Return the (x, y) coordinate for the center point of the cell that contains the specified text.  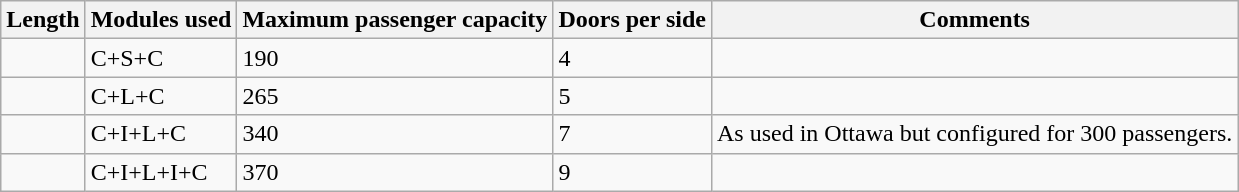
C+S+C (161, 58)
Modules used (161, 20)
Maximum passenger capacity (395, 20)
Length (43, 20)
370 (395, 172)
4 (632, 58)
190 (395, 58)
C+I+L+I+C (161, 172)
C+L+C (161, 96)
Comments (974, 20)
7 (632, 134)
9 (632, 172)
As used in Ottawa but configured for 300 passengers. (974, 134)
Doors per side (632, 20)
265 (395, 96)
5 (632, 96)
C+I+L+C (161, 134)
340 (395, 134)
